Provide the [X, Y] coordinate of the cell's center where the given text is located.  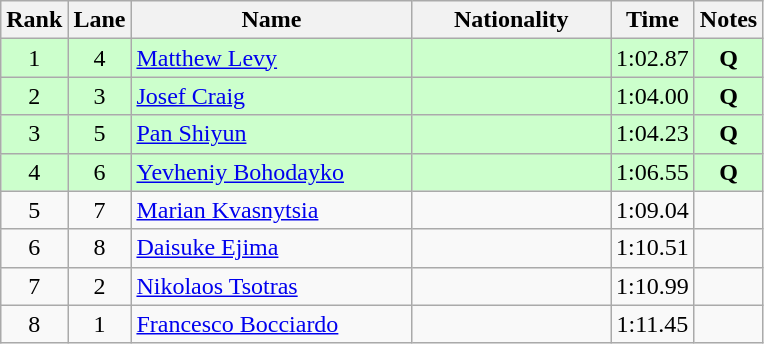
Pan Shiyun [272, 134]
1:09.04 [653, 210]
Lane [100, 20]
Yevheniy Bohodayko [272, 172]
1:10.51 [653, 248]
Daisuke Ejima [272, 248]
Time [653, 20]
Francesco Bocciardo [272, 324]
1:04.00 [653, 96]
Nationality [512, 20]
Name [272, 20]
Josef Craig [272, 96]
Matthew Levy [272, 58]
1:06.55 [653, 172]
Notes [728, 20]
Marian Kvasnytsia [272, 210]
1:02.87 [653, 58]
1:10.99 [653, 286]
1:04.23 [653, 134]
Nikolaos Tsotras [272, 286]
1:11.45 [653, 324]
Rank [34, 20]
